Return the (x, y) coordinate for the center point of the cell that contains the specified text.  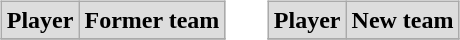
New team (402, 20)
Former team (152, 20)
